Locate the cell with the specified text and output its [x, y] center coordinate. 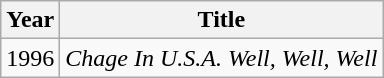
Chage In U.S.A. Well, Well, Well [222, 58]
Year [30, 20]
1996 [30, 58]
Title [222, 20]
